Find where the given text appears and provide that cell's center as (x, y) coordinate. 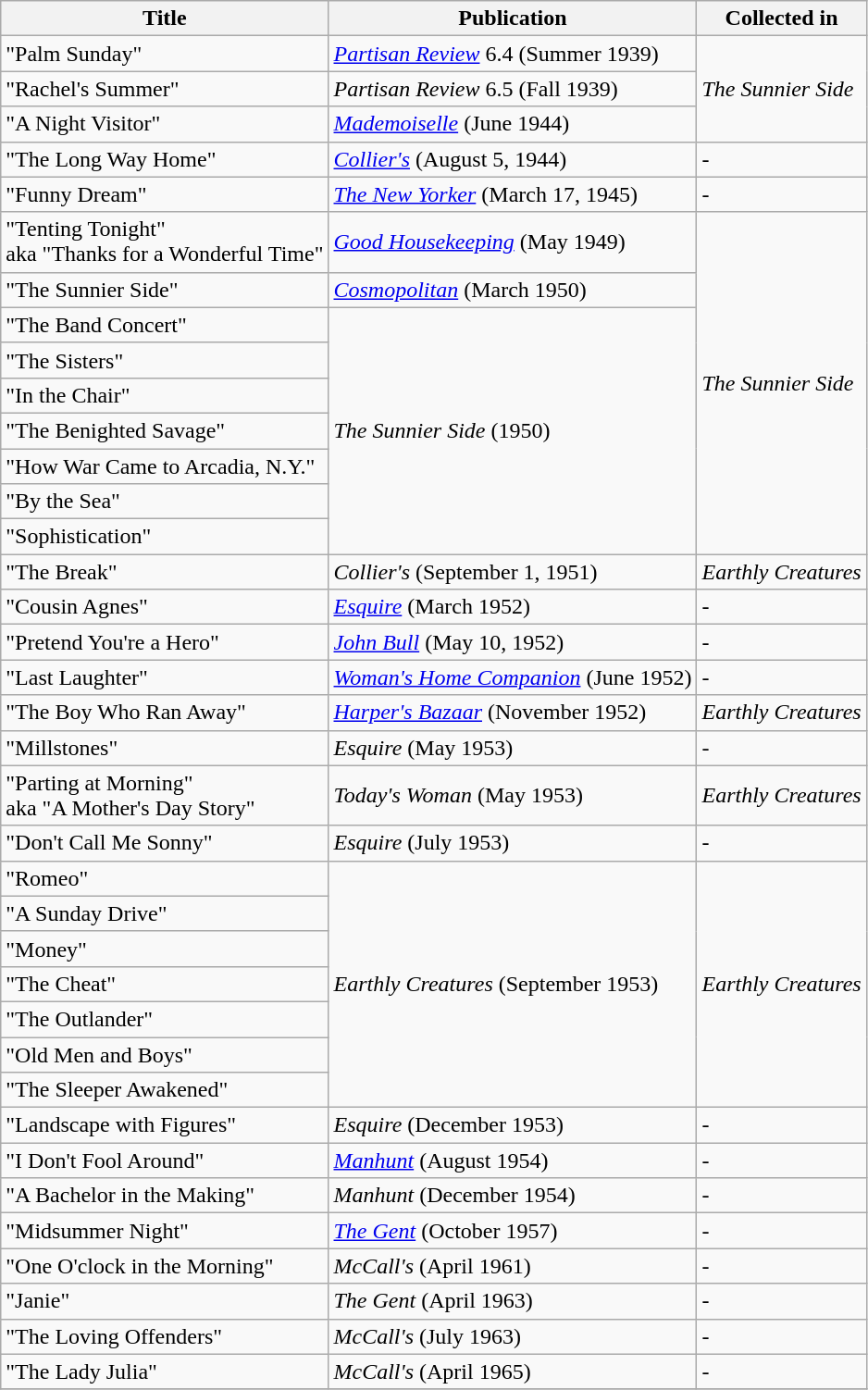
Harper's Bazaar (November 1952) (513, 713)
"Millstones" (165, 748)
"Landscape with Figures" (165, 1125)
The Sunnier Side (1950) (513, 430)
"A Night Visitor" (165, 124)
"In the Chair" (165, 395)
John Bull (May 10, 1952) (513, 642)
Esquire (December 1953) (513, 1125)
"The Loving Offenders" (165, 1336)
"Parting at Morning"aka "A Mother's Day Story" (165, 796)
Cosmopolitan (March 1950) (513, 290)
The Gent (October 1957) (513, 1231)
"Rachel's Summer" (165, 89)
McCall's (April 1965) (513, 1371)
Partisan Review 6.4 (Summer 1939) (513, 54)
"Sophistication" (165, 537)
Publication (513, 19)
Manhunt (August 1954) (513, 1160)
Esquire (March 1952) (513, 607)
"The Sunnier Side" (165, 290)
"A Bachelor in the Making" (165, 1196)
"By the Sea" (165, 502)
"The Boy Who Ran Away" (165, 713)
"Tenting Tonight"aka "Thanks for a Wonderful Time" (165, 242)
Woman's Home Companion (June 1952) (513, 677)
"Old Men and Boys" (165, 1054)
"Pretend You're a Hero" (165, 642)
"A Sunday Drive" (165, 913)
McCall's (July 1963) (513, 1336)
"I Don't Fool Around" (165, 1160)
"The Sleeper Awakened" (165, 1090)
Earthly Creatures (September 1953) (513, 984)
Esquire (May 1953) (513, 748)
"How War Came to Arcadia, N.Y." (165, 465)
Collier's (August 5, 1944) (513, 159)
"The Sisters" (165, 360)
"The Band Concert" (165, 325)
The New Yorker (March 17, 1945) (513, 194)
The Gent (April 1963) (513, 1301)
"The Outlander" (165, 1019)
Esquire (July 1953) (513, 843)
"Janie" (165, 1301)
"Palm Sunday" (165, 54)
Manhunt (December 1954) (513, 1196)
"Cousin Agnes" (165, 607)
Title (165, 19)
"Money" (165, 949)
"Funny Dream" (165, 194)
"The Lady Julia" (165, 1371)
"Don't Call Me Sonny" (165, 843)
Collier's (September 1, 1951) (513, 572)
Partisan Review 6.5 (Fall 1939) (513, 89)
"The Cheat" (165, 984)
Today's Woman (May 1953) (513, 796)
"The Benighted Savage" (165, 430)
Good Housekeeping (May 1949) (513, 242)
"The Long Way Home" (165, 159)
Collected in (781, 19)
McCall's (April 1961) (513, 1266)
"Last Laughter" (165, 677)
"Romeo" (165, 878)
"The Break" (165, 572)
"Midsummer Night" (165, 1231)
Mademoiselle (June 1944) (513, 124)
"One O'clock in the Morning" (165, 1266)
